Output the (X, Y) coordinate of the center of the cell containing the given text.  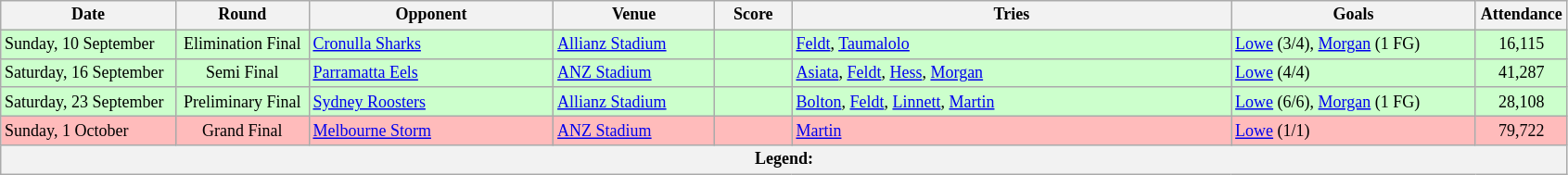
Semi Final (242, 72)
79,722 (1521, 130)
Attendance (1521, 15)
Lowe (6/6), Morgan (1 FG) (1354, 102)
Round (242, 15)
Venue (634, 15)
16,115 (1521, 44)
Score (753, 15)
Lowe (4/4) (1354, 72)
Grand Final (242, 130)
Elimination Final (242, 44)
Melbourne Storm (431, 130)
41,287 (1521, 72)
Asiata, Feldt, Hess, Morgan (1012, 72)
Martin (1012, 130)
Goals (1354, 15)
Bolton, Feldt, Linnett, Martin (1012, 102)
Lowe (1/1) (1354, 130)
Preliminary Final (242, 102)
Feldt, Taumalolo (1012, 44)
Saturday, 16 September (89, 72)
Legend: (784, 159)
Sydney Roosters (431, 102)
Date (89, 15)
Cronulla Sharks (431, 44)
Tries (1012, 15)
Parramatta Eels (431, 72)
Lowe (3/4), Morgan (1 FG) (1354, 44)
28,108 (1521, 102)
Sunday, 1 October (89, 130)
Opponent (431, 15)
Saturday, 23 September (89, 102)
Sunday, 10 September (89, 44)
